Pinpoint the cell where the given text exists, returning its (x, y) midpoint coordinate. 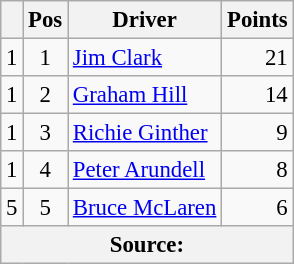
8 (258, 170)
6 (258, 208)
Driver (145, 20)
4 (46, 170)
2 (46, 95)
14 (258, 95)
Points (258, 20)
Peter Arundell (145, 170)
21 (258, 58)
Bruce McLaren (145, 208)
Jim Clark (145, 58)
Source: (147, 245)
Pos (46, 20)
9 (258, 133)
Richie Ginther (145, 133)
3 (46, 133)
Graham Hill (145, 95)
